Scan for the cell matching the given text and deliver its [X, Y] coordinate at center. 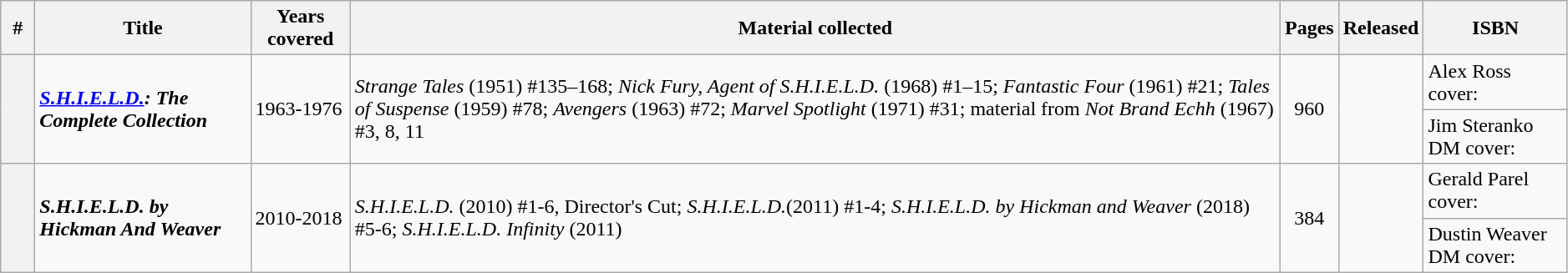
S.H.I.E.L.D.: The Complete Collection [143, 109]
ISBN [1495, 28]
Alex Ross cover: [1495, 82]
Jim Steranko DM cover: [1495, 137]
# [18, 28]
Released [1381, 28]
Dustin Weaver DM cover: [1495, 245]
2010-2018 [301, 218]
Gerald Parel cover: [1495, 190]
S.H.I.E.L.D. by Hickman And Weaver [143, 218]
Material collected [815, 28]
1963-1976 [301, 109]
Years covered [301, 28]
Pages [1310, 28]
S.H.I.E.L.D. (2010) #1-6, Director's Cut; S.H.I.E.L.D.(2011) #1-4; S.H.I.E.L.D. by Hickman and Weaver (2018) #5-6; S.H.I.E.L.D. Infinity (2011) [815, 218]
384 [1310, 218]
960 [1310, 109]
Title [143, 28]
